Return (X, Y) of the center of cell containing provided text 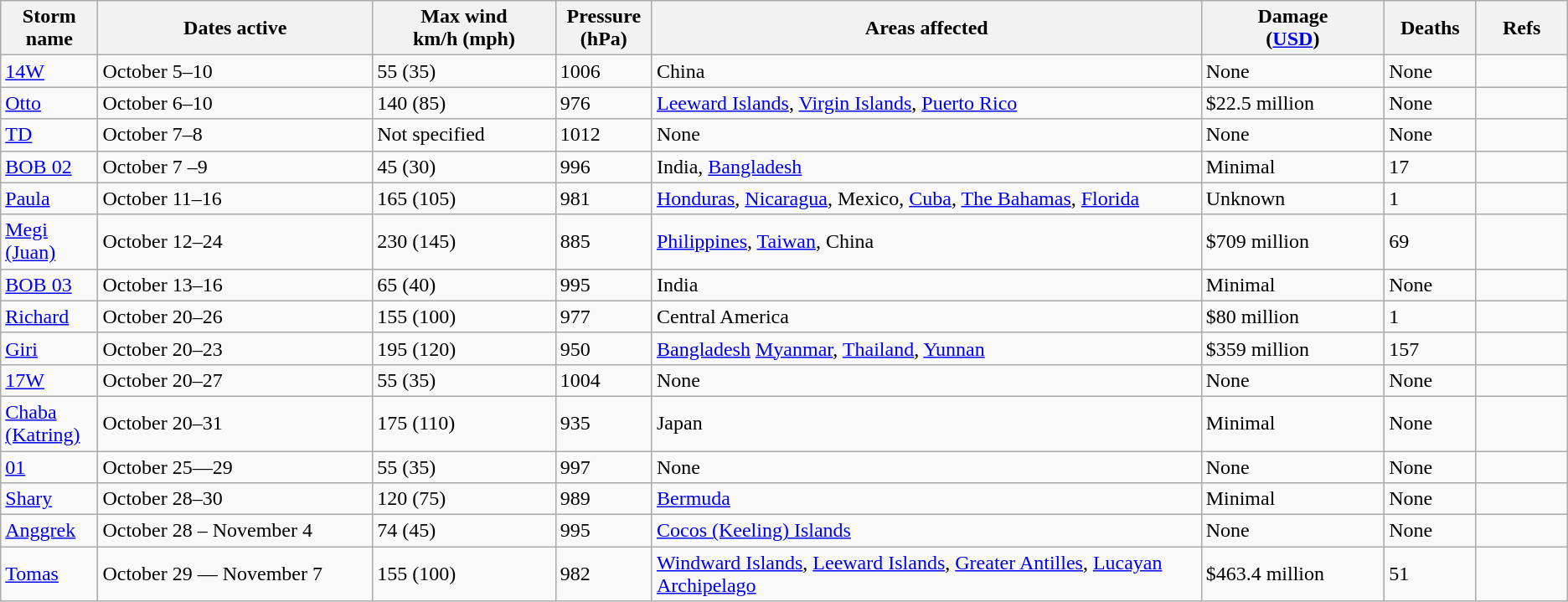
175 (110) (464, 424)
1012 (603, 135)
120 (75) (464, 499)
157 (1431, 348)
Cocos (Keeling) Islands (926, 531)
October 20–23 (235, 348)
195 (120) (464, 348)
Bermuda (926, 499)
October 28–30 (235, 499)
October 13–16 (235, 285)
Megi (Juan) (49, 241)
TD (49, 135)
October 28 – November 4 (235, 531)
Pressure(hPa) (603, 28)
45 (30) (464, 167)
Not specified (464, 135)
1004 (603, 380)
Otto (49, 103)
Giri (49, 348)
October 25—29 (235, 466)
Shary (49, 499)
October 12–24 (235, 241)
997 (603, 466)
14W (49, 71)
981 (603, 198)
977 (603, 316)
India, Bangladesh (926, 167)
17 (1431, 167)
October 5–10 (235, 71)
October 11–16 (235, 198)
1006 (603, 71)
140 (85) (464, 103)
$709 million (1293, 241)
October 20–27 (235, 380)
October 20–31 (235, 424)
Areas affected (926, 28)
$359 million (1293, 348)
Bangladesh Myanmar, Thailand, Yunnan (926, 348)
Philippines, Taiwan, China (926, 241)
BOB 03 (49, 285)
885 (603, 241)
950 (603, 348)
Japan (926, 424)
Central America (926, 316)
165 (105) (464, 198)
51 (1431, 574)
230 (145) (464, 241)
Chaba (Katring) (49, 424)
Storm name (49, 28)
Honduras, Nicaragua, Mexico, Cuba, The Bahamas, Florida (926, 198)
October 7–8 (235, 135)
935 (603, 424)
Tomas (49, 574)
Leeward Islands, Virgin Islands, Puerto Rico (926, 103)
India (926, 285)
69 (1431, 241)
Windward Islands, Leeward Islands, Greater Antilles, Lucayan Archipelago (926, 574)
996 (603, 167)
October 7 –9 (235, 167)
982 (603, 574)
$22.5 million (1293, 103)
Max windkm/h (mph) (464, 28)
65 (40) (464, 285)
74 (45) (464, 531)
BOB 02 (49, 167)
October 20–26 (235, 316)
17W (49, 380)
$80 million (1293, 316)
Paula (49, 198)
October 6–10 (235, 103)
Unknown (1293, 198)
China (926, 71)
Anggrek (49, 531)
October 29 — November 7 (235, 574)
$463.4 million (1293, 574)
Richard (49, 316)
Refs (1521, 28)
Damage(USD) (1293, 28)
989 (603, 499)
976 (603, 103)
Dates active (235, 28)
Deaths (1431, 28)
01 (49, 466)
